Provide the (x, y) coordinate of the cell's center where the given text is located.  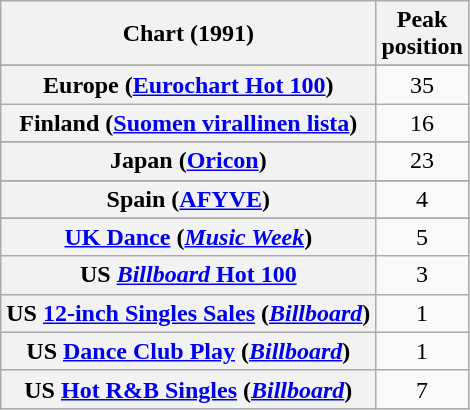
Chart (1991) (188, 34)
Japan (Oricon) (188, 161)
UK Dance (Music Week) (188, 237)
Peakposition (422, 34)
US Hot R&B Singles (Billboard) (188, 389)
23 (422, 161)
4 (422, 199)
Spain (AFYVE) (188, 199)
Europe (Eurochart Hot 100) (188, 85)
5 (422, 237)
US Dance Club Play (Billboard) (188, 351)
3 (422, 275)
7 (422, 389)
16 (422, 123)
US Billboard Hot 100 (188, 275)
US 12-inch Singles Sales (Billboard) (188, 313)
Finland (Suomen virallinen lista) (188, 123)
35 (422, 85)
